Detect which cell encompasses the target text, then output its [X, Y] center coordinate. 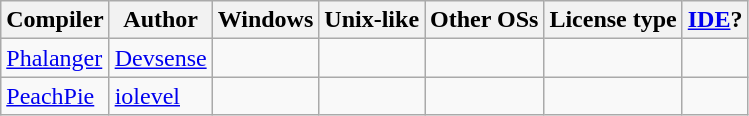
Phalanger [55, 58]
PeachPie [55, 96]
Author [160, 20]
Devsense [160, 58]
iolevel [160, 96]
Unix-like [372, 20]
IDE? [715, 20]
License type [613, 20]
Other OSs [484, 20]
Windows [266, 20]
Compiler [55, 20]
